For the text-containing cell, return its midpoint in (x, y) coordinate format. 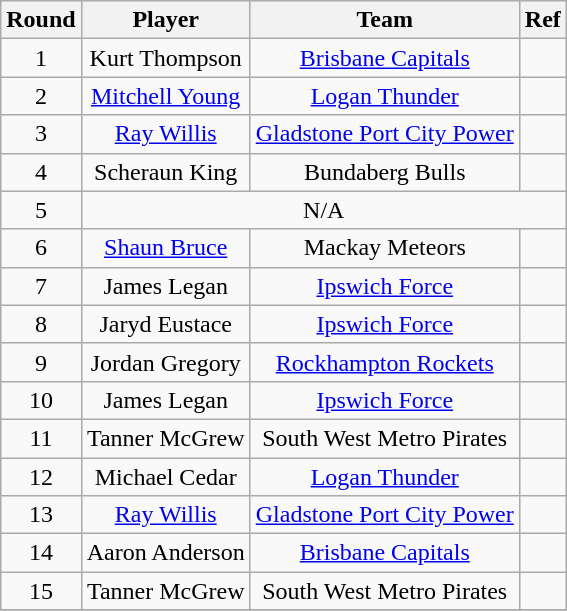
7 (41, 286)
Mitchell Young (166, 96)
9 (41, 362)
12 (41, 477)
N/A (324, 210)
Round (41, 20)
14 (41, 553)
Player (166, 20)
Mackay Meteors (384, 248)
10 (41, 400)
Aaron Anderson (166, 553)
2 (41, 96)
Jaryd Eustace (166, 324)
5 (41, 210)
4 (41, 172)
Shaun Bruce (166, 248)
6 (41, 248)
Jordan Gregory (166, 362)
8 (41, 324)
Rockhampton Rockets (384, 362)
15 (41, 591)
Bundaberg Bulls (384, 172)
Michael Cedar (166, 477)
Scheraun King (166, 172)
1 (41, 58)
11 (41, 438)
Kurt Thompson (166, 58)
Team (384, 20)
13 (41, 515)
Ref (542, 20)
3 (41, 134)
